Find where the given text appears and provide that cell's center as (x, y) coordinate. 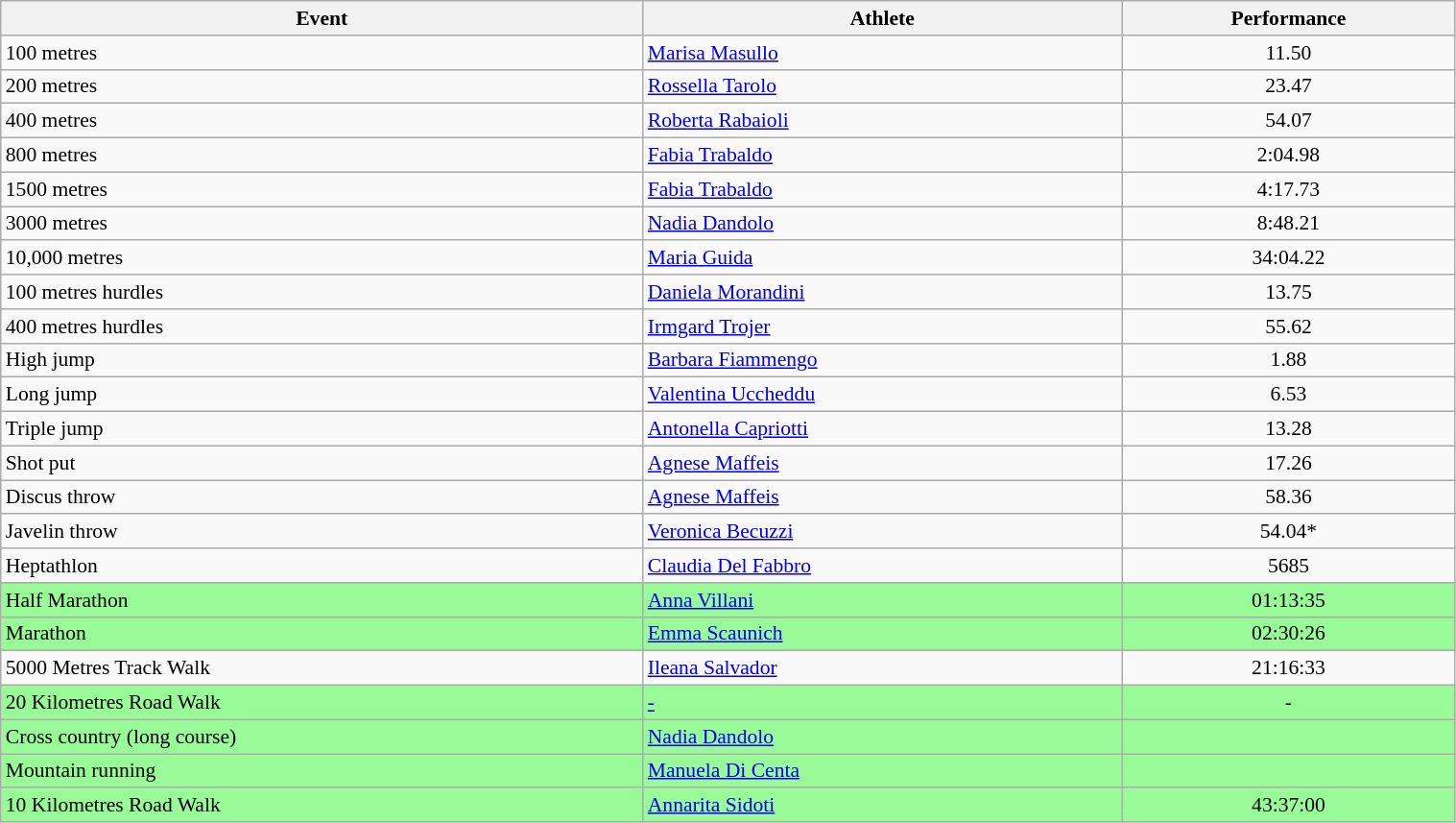
Annarita Sidoti (883, 806)
Valentina Uccheddu (883, 395)
400 metres (322, 121)
Irmgard Trojer (883, 327)
Rossella Tarolo (883, 86)
01:13:35 (1288, 600)
10,000 metres (322, 258)
4:17.73 (1288, 189)
5000 Metres Track Walk (322, 668)
Triple jump (322, 429)
20 Kilometres Road Walk (322, 703)
1.88 (1288, 360)
34:04.22 (1288, 258)
54.04* (1288, 532)
Manuela Di Centa (883, 771)
800 metres (322, 156)
13.28 (1288, 429)
13.75 (1288, 292)
Veronica Becuzzi (883, 532)
Mountain running (322, 771)
High jump (322, 360)
Claudia Del Fabbro (883, 566)
Daniela Morandini (883, 292)
Half Marathon (322, 600)
Emma Scaunich (883, 634)
3000 metres (322, 224)
Event (322, 18)
Marathon (322, 634)
Antonella Capriotti (883, 429)
200 metres (322, 86)
55.62 (1288, 327)
10 Kilometres Road Walk (322, 806)
21:16:33 (1288, 668)
Anna Villani (883, 600)
Roberta Rabaioli (883, 121)
Heptathlon (322, 566)
54.07 (1288, 121)
1500 metres (322, 189)
Cross country (long course) (322, 737)
Marisa Masullo (883, 53)
8:48.21 (1288, 224)
Maria Guida (883, 258)
100 metres (322, 53)
17.26 (1288, 463)
11.50 (1288, 53)
Shot put (322, 463)
5685 (1288, 566)
6.53 (1288, 395)
Discus throw (322, 497)
43:37:00 (1288, 806)
Performance (1288, 18)
100 metres hurdles (322, 292)
58.36 (1288, 497)
2:04.98 (1288, 156)
Ileana Salvador (883, 668)
400 metres hurdles (322, 327)
Javelin throw (322, 532)
Long jump (322, 395)
Barbara Fiammengo (883, 360)
23.47 (1288, 86)
Athlete (883, 18)
02:30:26 (1288, 634)
